Determine the (x, y) coordinate at the center of the cell enclosing the given text.  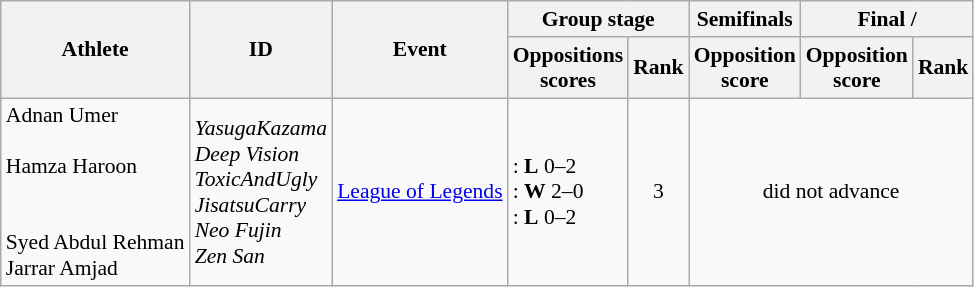
Athlete (96, 50)
League of Legends (420, 192)
YasugaKazamaDeep VisionToxicAndUglyJisatsuCarryNeo FujinZen San (261, 192)
Oppositions scores (568, 68)
: L 0–2: W 2–0: L 0–2 (568, 192)
3 (658, 192)
did not advance (832, 192)
Adnan UmerHamza HaroonSyed Abdul RehmanJarrar Amjad (96, 192)
Group stage (598, 19)
Semifinals (745, 19)
Final / (888, 19)
ID (261, 50)
Event (420, 50)
